Identify which cell holds the provided text, then report its (x, y) central coordinate. 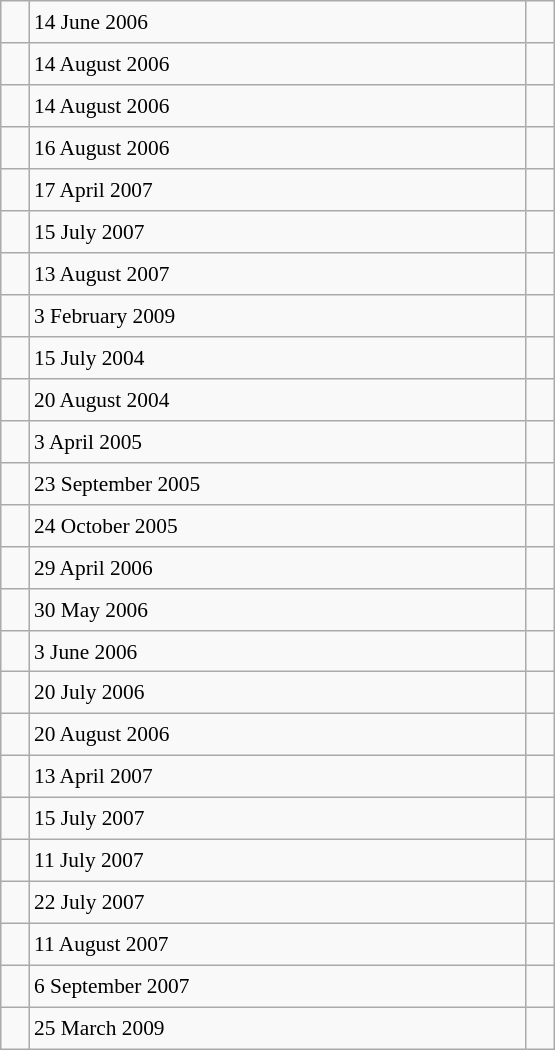
20 August 2004 (278, 399)
11 July 2007 (278, 861)
13 August 2007 (278, 274)
29 April 2006 (278, 567)
17 April 2007 (278, 190)
3 February 2009 (278, 316)
11 August 2007 (278, 945)
23 September 2005 (278, 483)
20 July 2006 (278, 693)
6 September 2007 (278, 986)
30 May 2006 (278, 609)
15 July 2004 (278, 358)
22 July 2007 (278, 903)
20 August 2006 (278, 735)
24 October 2005 (278, 525)
3 June 2006 (278, 651)
14 June 2006 (278, 22)
16 August 2006 (278, 148)
25 March 2009 (278, 1028)
3 April 2005 (278, 441)
13 April 2007 (278, 777)
